Output the (x, y) coordinate of the center of the cell containing the given text.  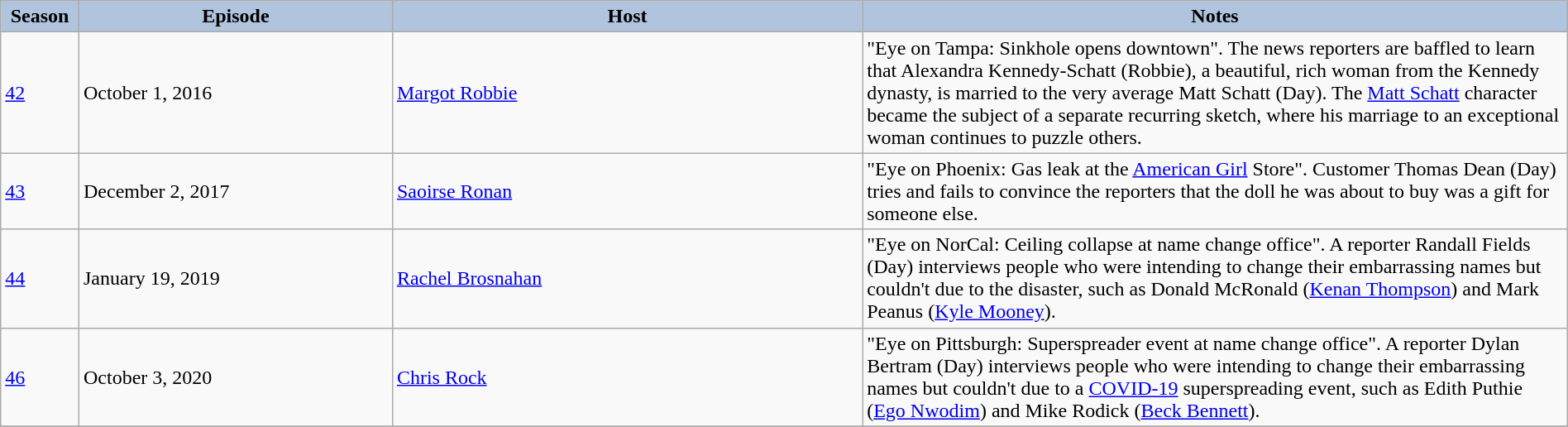
October 3, 2020 (235, 377)
Rachel Brosnahan (627, 278)
Host (627, 17)
December 2, 2017 (235, 191)
Saoirse Ronan (627, 191)
October 1, 2016 (235, 93)
43 (40, 191)
Margot Robbie (627, 93)
42 (40, 93)
Season (40, 17)
Episode (235, 17)
46 (40, 377)
Notes (1216, 17)
44 (40, 278)
January 19, 2019 (235, 278)
Chris Rock (627, 377)
